For the text-containing cell, return its midpoint in (x, y) coordinate format. 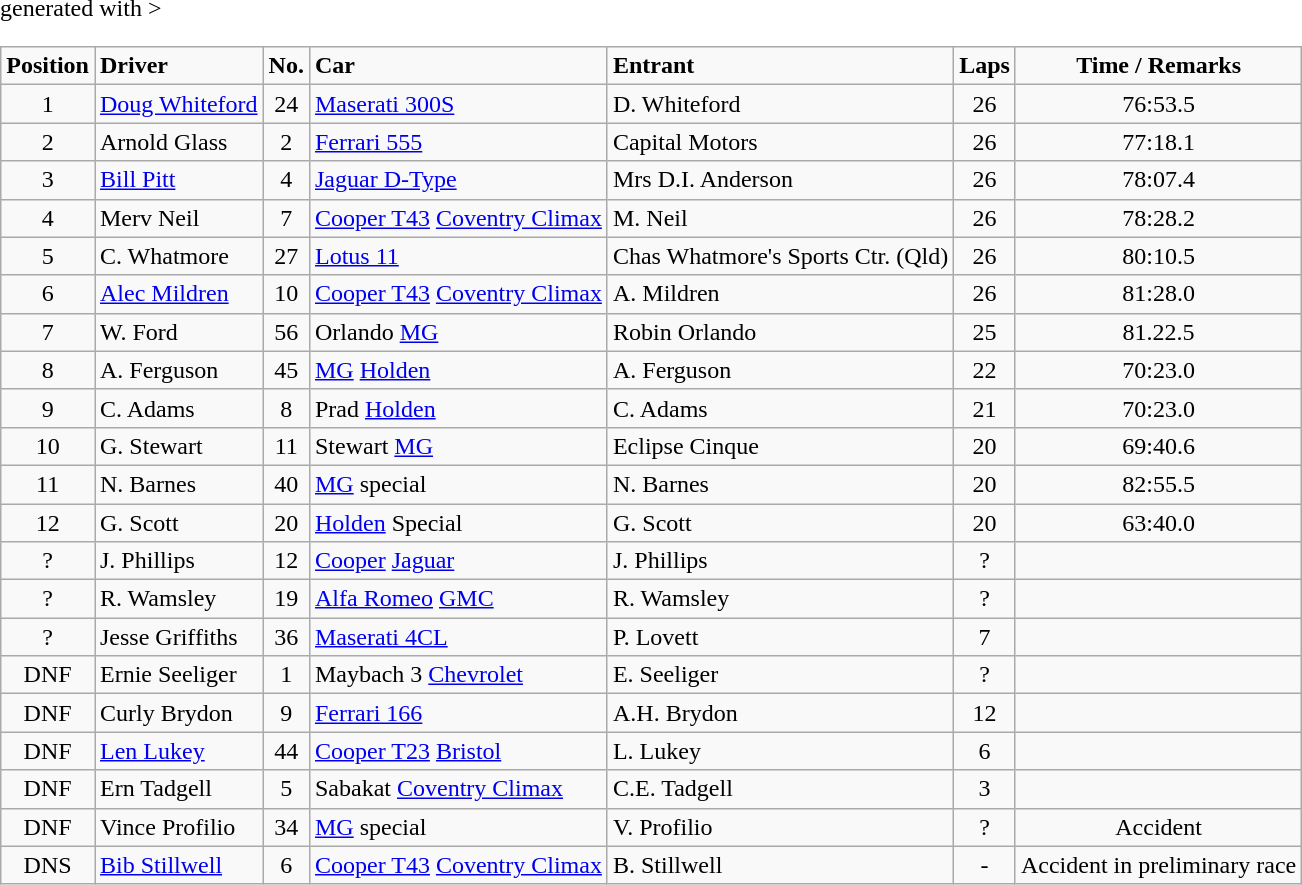
19 (286, 599)
Entrant (780, 66)
76:53.5 (1158, 104)
24 (286, 104)
Jesse Griffiths (178, 637)
80:10.5 (1158, 256)
Driver (178, 66)
Arnold Glass (178, 142)
- (985, 865)
77:18.1 (1158, 142)
Lotus 11 (458, 256)
34 (286, 827)
E. Seeliger (780, 675)
Holden Special (458, 523)
27 (286, 256)
G. Stewart (178, 446)
81:28.0 (1158, 294)
63:40.0 (1158, 523)
Doug Whiteford (178, 104)
No. (286, 66)
Robin Orlando (780, 332)
Ern Tadgell (178, 789)
Alec Mildren (178, 294)
Time / Remarks (1158, 66)
Maserati 300S (458, 104)
MG Holden (458, 370)
Vince Profilio (178, 827)
C. Whatmore (178, 256)
Bill Pitt (178, 180)
36 (286, 637)
C.E. Tadgell (780, 789)
22 (985, 370)
45 (286, 370)
D. Whiteford (780, 104)
V. Profilio (780, 827)
Maserati 4CL (458, 637)
Len Lukey (178, 751)
21 (985, 408)
Merv Neil (178, 218)
Ferrari 166 (458, 713)
Cooper T23 Bristol (458, 751)
W. Ford (178, 332)
44 (286, 751)
B. Stillwell (780, 865)
Car (458, 66)
DNS (48, 865)
Position (48, 66)
78:07.4 (1158, 180)
82:55.5 (1158, 484)
78:28.2 (1158, 218)
Prad Holden (458, 408)
Accident in preliminary race (1158, 865)
Laps (985, 66)
Curly Brydon (178, 713)
Stewart MG (458, 446)
Mrs D.I. Anderson (780, 180)
Maybach 3 Chevrolet (458, 675)
40 (286, 484)
81.22.5 (1158, 332)
Jaguar D-Type (458, 180)
Orlando MG (458, 332)
A.H. Brydon (780, 713)
Alfa Romeo GMC (458, 599)
Cooper Jaguar (458, 561)
P. Lovett (780, 637)
Eclipse Cinque (780, 446)
25 (985, 332)
Chas Whatmore's Sports Ctr. (Qld) (780, 256)
69:40.6 (1158, 446)
Ernie Seeliger (178, 675)
M. Neil (780, 218)
Sabakat Coventry Climax (458, 789)
56 (286, 332)
Capital Motors (780, 142)
Bib Stillwell (178, 865)
Ferrari 555 (458, 142)
A. Mildren (780, 294)
Accident (1158, 827)
L. Lukey (780, 751)
